Pinpoint the cell where the given text exists, returning its (X, Y) midpoint coordinate. 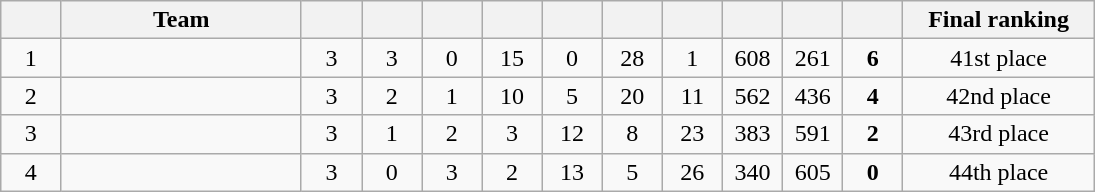
20 (632, 96)
15 (512, 58)
10 (512, 96)
605 (813, 172)
608 (752, 58)
42nd place (998, 96)
13 (572, 172)
11 (692, 96)
43rd place (998, 134)
44th place (998, 172)
Team (182, 20)
562 (752, 96)
41st place (998, 58)
23 (692, 134)
591 (813, 134)
383 (752, 134)
12 (572, 134)
28 (632, 58)
436 (813, 96)
26 (692, 172)
6 (873, 58)
261 (813, 58)
8 (632, 134)
Final ranking (998, 20)
340 (752, 172)
